Scan for the cell matching the given text and deliver its (X, Y) coordinate at center. 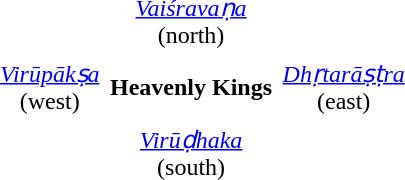
Heavenly Kings (192, 87)
